Determine the [X, Y] coordinate at the center of the cell enclosing the given text.  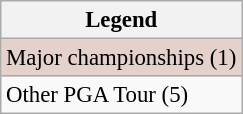
Legend [122, 20]
Major championships (1) [122, 58]
Other PGA Tour (5) [122, 95]
